Output the (X, Y) coordinate of the center of the cell containing the given text.  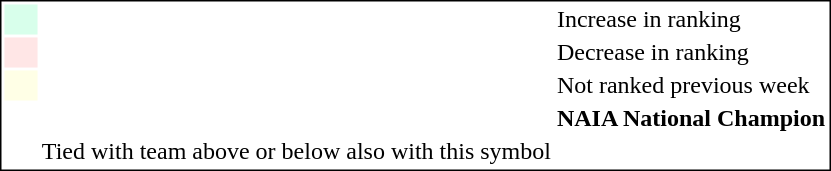
Not ranked previous week (690, 85)
NAIA National Champion (690, 119)
Decrease in ranking (690, 53)
Tied with team above or below also with this symbol (296, 151)
Increase in ranking (690, 19)
